Detect which cell encompasses the target text, then output its [X, Y] center coordinate. 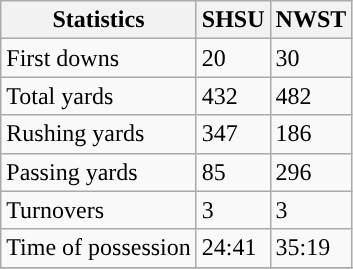
347 [233, 134]
Time of possession [99, 248]
24:41 [233, 248]
Statistics [99, 20]
296 [311, 172]
Rushing yards [99, 134]
SHSU [233, 20]
Passing yards [99, 172]
First downs [99, 58]
Total yards [99, 96]
20 [233, 58]
432 [233, 96]
85 [233, 172]
30 [311, 58]
482 [311, 96]
Turnovers [99, 210]
35:19 [311, 248]
186 [311, 134]
NWST [311, 20]
